Search for the cell housing the specified text and yield its [X, Y] center coordinate. 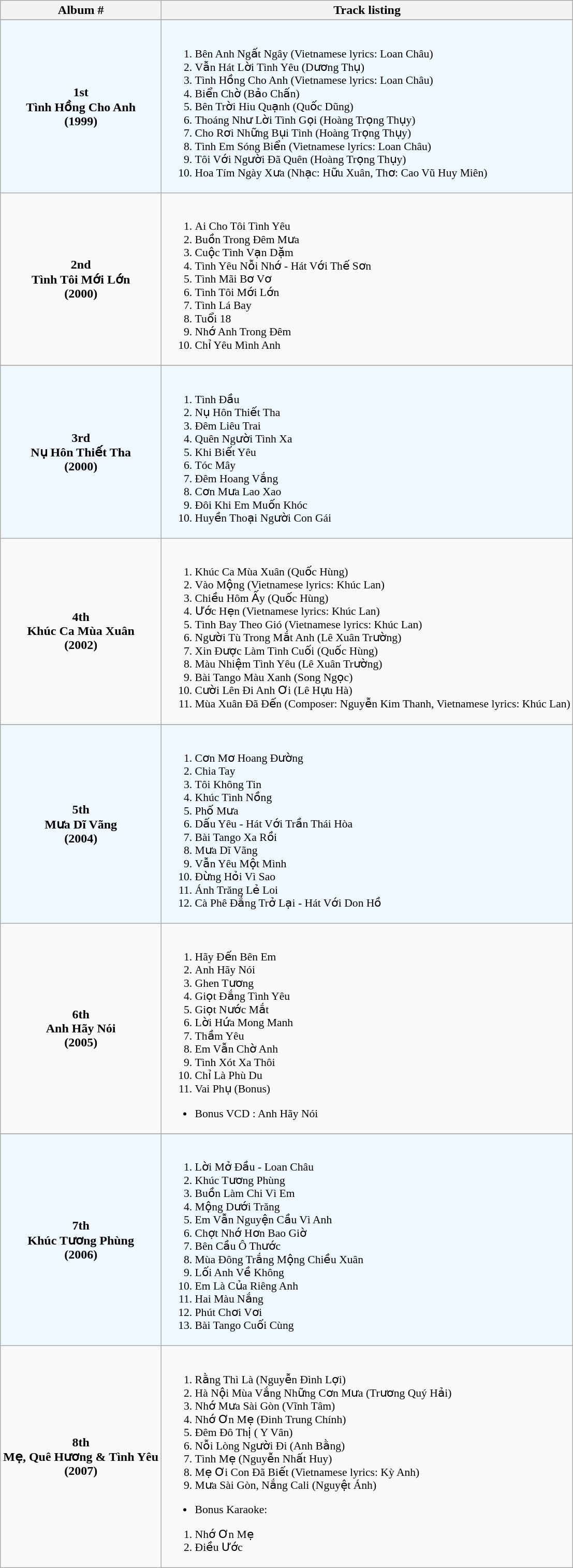
1stTình Hồng Cho Anh(1999) [81, 107]
3rdNụ Hôn Thiết Tha(2000) [81, 452]
Album # [81, 10]
6thAnh Hãy Nói(2005) [81, 1028]
Tình ÐầuNụ Hôn Thiết ThaÐêm Liêu TraiQuên Người Tình XaKhi Biết YêuTóc MâyÐêm Hoang VắngCơn Mưa Lao XaoÐôi Khi Em Muốn KhócHuyền Thoại Người Con Gái [368, 452]
8thMẹ, Quê Hương & Tình Yêu(2007) [81, 1457]
4thKhúc Ca Mùa Xuân(2002) [81, 631]
2ndTình Tôi Mới Lớn(2000) [81, 279]
5thMưa Dĩ Vãng(2004) [81, 824]
7thKhúc Tương Phùng(2006) [81, 1240]
Track listing [368, 10]
